Identify which cell holds the provided text, then report its [x, y] central coordinate. 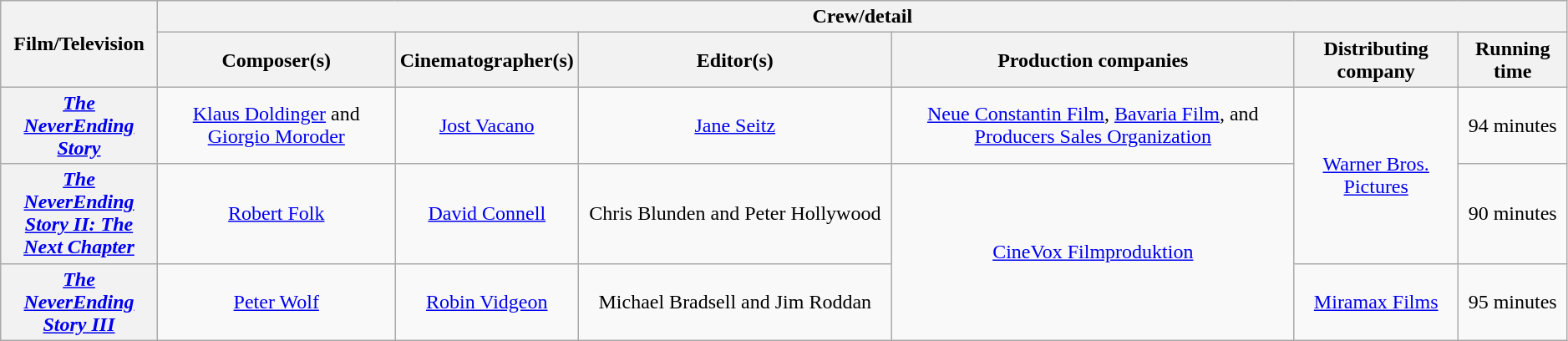
CineVox Filmproduktion [1093, 252]
Peter Wolf [276, 302]
Cinematographer(s) [486, 60]
Michael Bradsell and Jim Roddan [735, 302]
Distributing company [1376, 60]
Neue Constantin Film, Bavaria Film, and Producers Sales Organization [1093, 125]
Klaus Doldinger and Giorgio Moroder [276, 125]
Robin Vidgeon [486, 302]
Running time [1512, 60]
Miramax Films [1376, 302]
The NeverEnding Story [79, 125]
Robert Folk [276, 214]
The NeverEnding Story III [79, 302]
Warner Bros. Pictures [1376, 176]
Crew/detail [862, 17]
David Connell [486, 214]
Composer(s) [276, 60]
The NeverEnding Story II: The Next Chapter [79, 214]
90 minutes [1512, 214]
94 minutes [1512, 125]
Film/Television [79, 43]
Production companies [1093, 60]
95 minutes [1512, 302]
Jost Vacano [486, 125]
Jane Seitz [735, 125]
Chris Blunden and Peter Hollywood [735, 214]
Editor(s) [735, 60]
